Detect which cell encompasses the target text, then output its (X, Y) center coordinate. 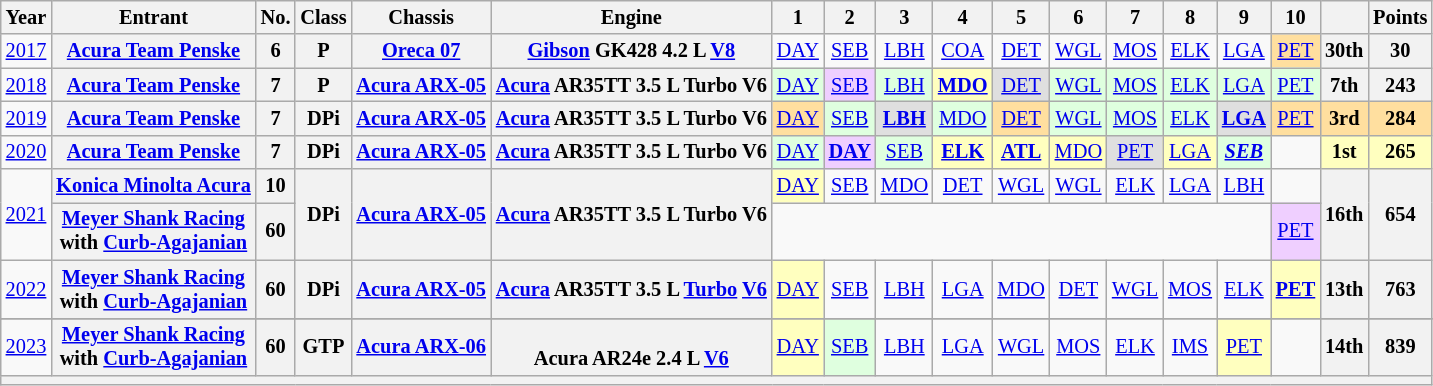
839 (1400, 347)
243 (1400, 85)
Entrant (153, 17)
Chassis (420, 17)
3 (904, 17)
Gibson GK428 4.2 L V8 (632, 51)
Engine (632, 17)
2017 (26, 51)
2019 (26, 118)
Konica Minolta Acura (153, 186)
2023 (26, 347)
284 (1400, 118)
Class (323, 17)
5 (1020, 17)
1st (1344, 152)
7th (1344, 85)
No. (276, 17)
654 (1400, 214)
Oreca 07 (420, 51)
COA (963, 51)
265 (1400, 152)
13th (1344, 289)
1 (798, 17)
9 (1244, 17)
2018 (26, 85)
16th (1344, 214)
Year (26, 17)
2 (850, 17)
763 (1400, 289)
4 (963, 17)
2021 (26, 214)
30 (1400, 51)
2020 (26, 152)
Acura AR24e 2.4 L V6 (632, 347)
GTP (323, 347)
30th (1344, 51)
2022 (26, 289)
Points (1400, 17)
14th (1344, 347)
3rd (1344, 118)
IMS (1190, 347)
Acura ARX-06 (420, 347)
8 (1190, 17)
ATL (1020, 152)
